Return [x, y] of the center of cell containing provided text 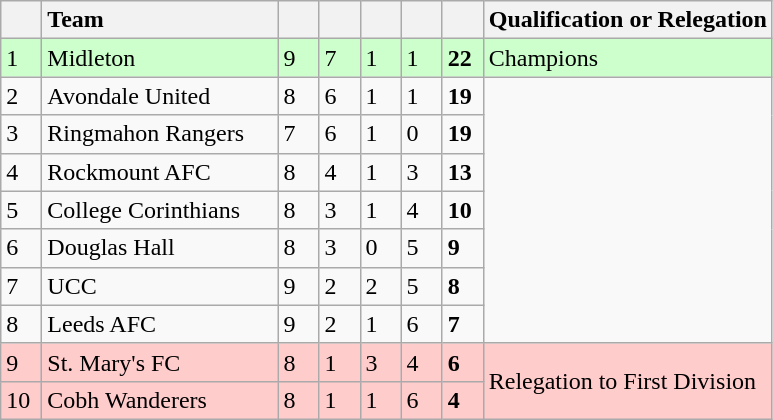
Rockmount AFC [160, 172]
Midleton [160, 58]
St. Mary's FC [160, 362]
Cobh Wanderers [160, 400]
22 [462, 58]
Relegation to First Division [628, 381]
Avondale United [160, 96]
College Corinthians [160, 210]
Qualification or Relegation [628, 20]
UCC [160, 286]
Champions [628, 58]
Ringmahon Rangers [160, 134]
Team [160, 20]
Douglas Hall [160, 248]
Leeds AFC [160, 324]
13 [462, 172]
